Output the [x, y] coordinate of the center of the cell containing the given text.  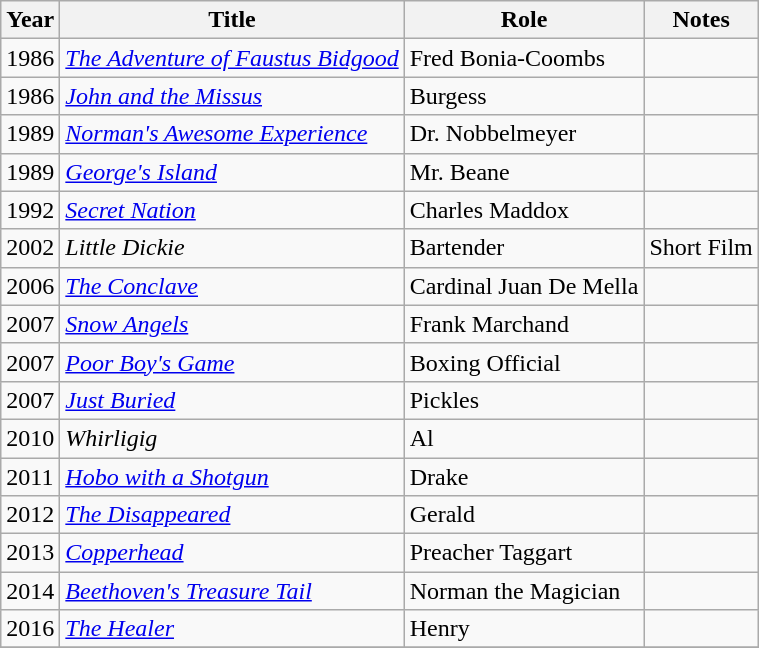
The Conclave [232, 286]
2010 [30, 438]
Title [232, 20]
Snow Angels [232, 324]
Little Dickie [232, 248]
2014 [30, 591]
Poor Boy's Game [232, 362]
Cardinal Juan De Mella [524, 286]
Preacher Taggart [524, 553]
Just Buried [232, 400]
Bartender [524, 248]
2011 [30, 477]
2012 [30, 515]
Burgess [524, 96]
Hobo with a Shotgun [232, 477]
George's Island [232, 172]
Norman the Magician [524, 591]
Mr. Beane [524, 172]
Copperhead [232, 553]
Drake [524, 477]
2013 [30, 553]
Fred Bonia-Coombs [524, 58]
Short Film [701, 248]
Secret Nation [232, 210]
1992 [30, 210]
Norman's Awesome Experience [232, 134]
Boxing Official [524, 362]
Whirligig [232, 438]
The Disappeared [232, 515]
2002 [30, 248]
2016 [30, 629]
John and the Missus [232, 96]
The Adventure of Faustus Bidgood [232, 58]
Gerald [524, 515]
Notes [701, 20]
Charles Maddox [524, 210]
The Healer [232, 629]
Year [30, 20]
2006 [30, 286]
Beethoven's Treasure Tail [232, 591]
Henry [524, 629]
Role [524, 20]
Dr. Nobbelmeyer [524, 134]
Pickles [524, 400]
Frank Marchand [524, 324]
Al [524, 438]
